For the text-containing cell, return its midpoint in (x, y) coordinate format. 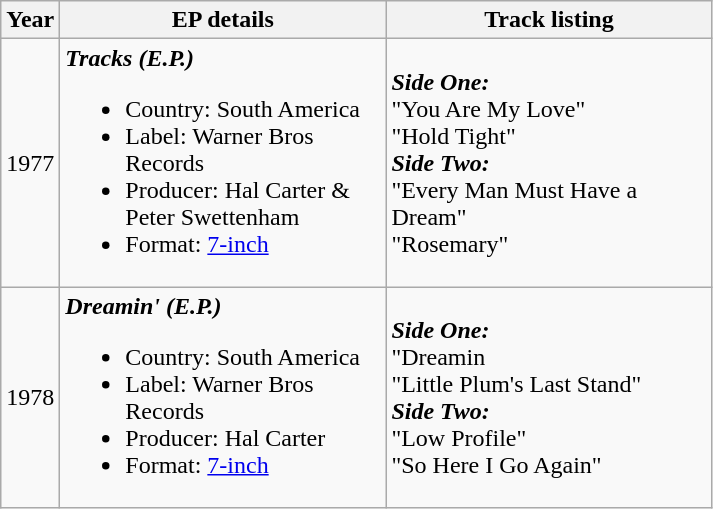
Dreamin' (E.P.)Country: South AmericaLabel: Warner Bros RecordsProducer: Hal CarterFormat: 7-inch (223, 398)
Year (30, 20)
Tracks (E.P.)Country: South AmericaLabel: Warner Bros RecordsProducer: Hal Carter & Peter SwettenhamFormat: 7-inch (223, 163)
1978 (30, 398)
EP details (223, 20)
1977 (30, 163)
Side One:"Dreamin"Little Plum's Last Stand"Side Two: "Low Profile" "So Here I Go Again" (549, 398)
Side One:"You Are My Love""Hold Tight"Side Two: "Every Man Must Have a Dream" "Rosemary" (549, 163)
Track listing (549, 20)
